Identify which cell holds the provided text, then report its (X, Y) central coordinate. 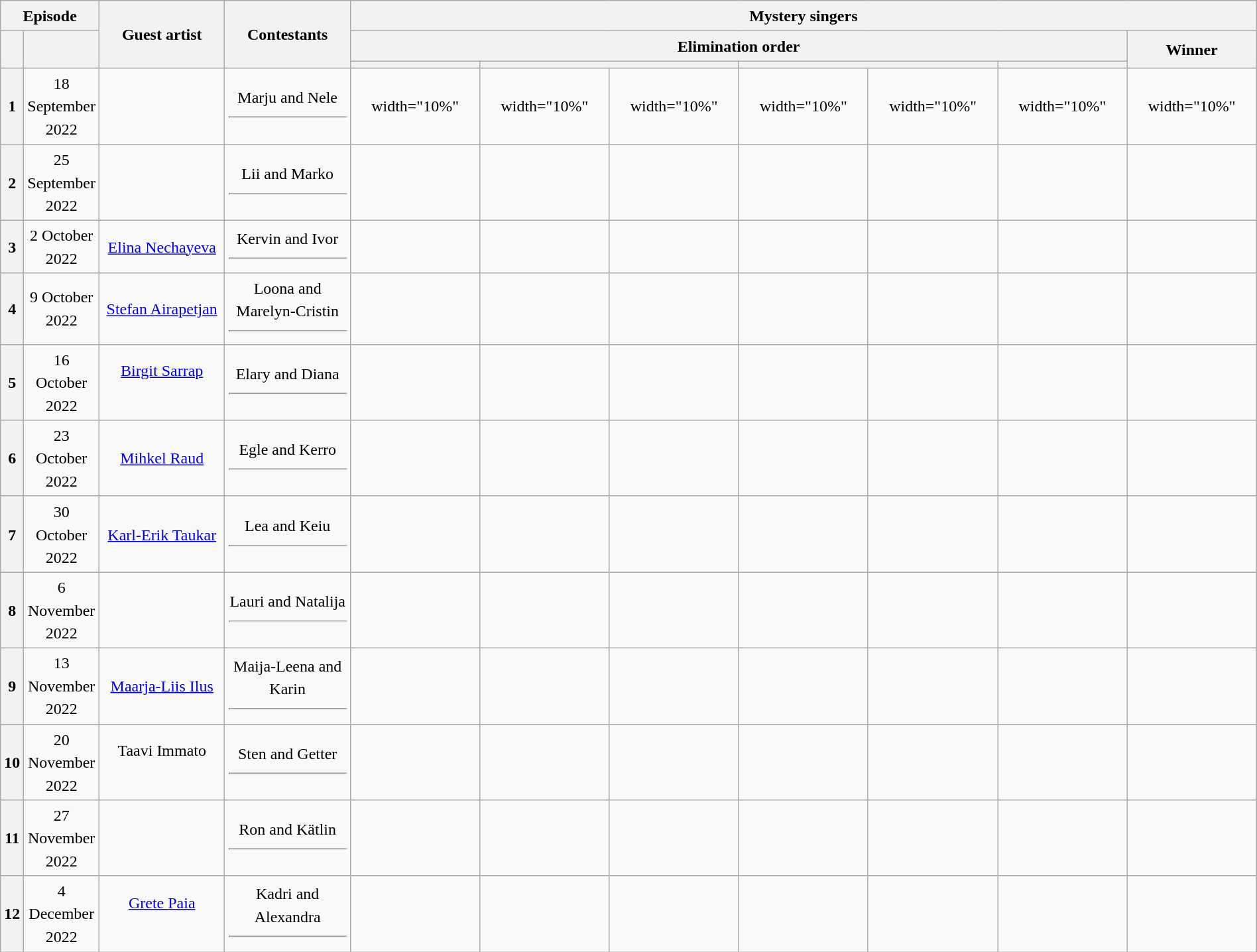
Stefan Airapetjan (162, 309)
Egle and Kerro (288, 459)
Kadri and Alexandra (288, 914)
8 (12, 610)
Winner (1192, 49)
Lea and Keiu (288, 534)
Taavi Immato (162, 762)
Lauri and Natalija (288, 610)
3 (12, 247)
6 November 2022 (62, 610)
Maija-Leena and Karin (288, 685)
25 September 2022 (62, 183)
4 (12, 309)
23 October 2022 (62, 459)
Marju and Nele (288, 106)
18 September 2022 (62, 106)
Grete Paia (162, 914)
Birgit Sarrap (162, 382)
Karl-Erik Taukar (162, 534)
9 (12, 685)
4 December 2022 (62, 914)
6 (12, 459)
Guest artist (162, 34)
16 October 2022 (62, 382)
Lii and Marko (288, 183)
2 (12, 183)
Loona and Marelyn-Cristin (288, 309)
2 October 2022 (62, 247)
5 (12, 382)
12 (12, 914)
Kervin and Ivor (288, 247)
13 November 2022 (62, 685)
10 (12, 762)
Elimination order (739, 46)
27 November 2022 (62, 838)
Contestants (288, 34)
Mihkel Raud (162, 459)
Mystery singers (804, 16)
Elary and Diana (288, 382)
7 (12, 534)
Ron and Kätlin (288, 838)
20 November 2022 (62, 762)
9 October 2022 (62, 309)
11 (12, 838)
Maarja-Liis Ilus (162, 685)
Sten and Getter (288, 762)
1 (12, 106)
Episode (50, 16)
30 October 2022 (62, 534)
Elina Nechayeva (162, 247)
